Determine the (x, y) coordinate at the center of the cell enclosing the given text.  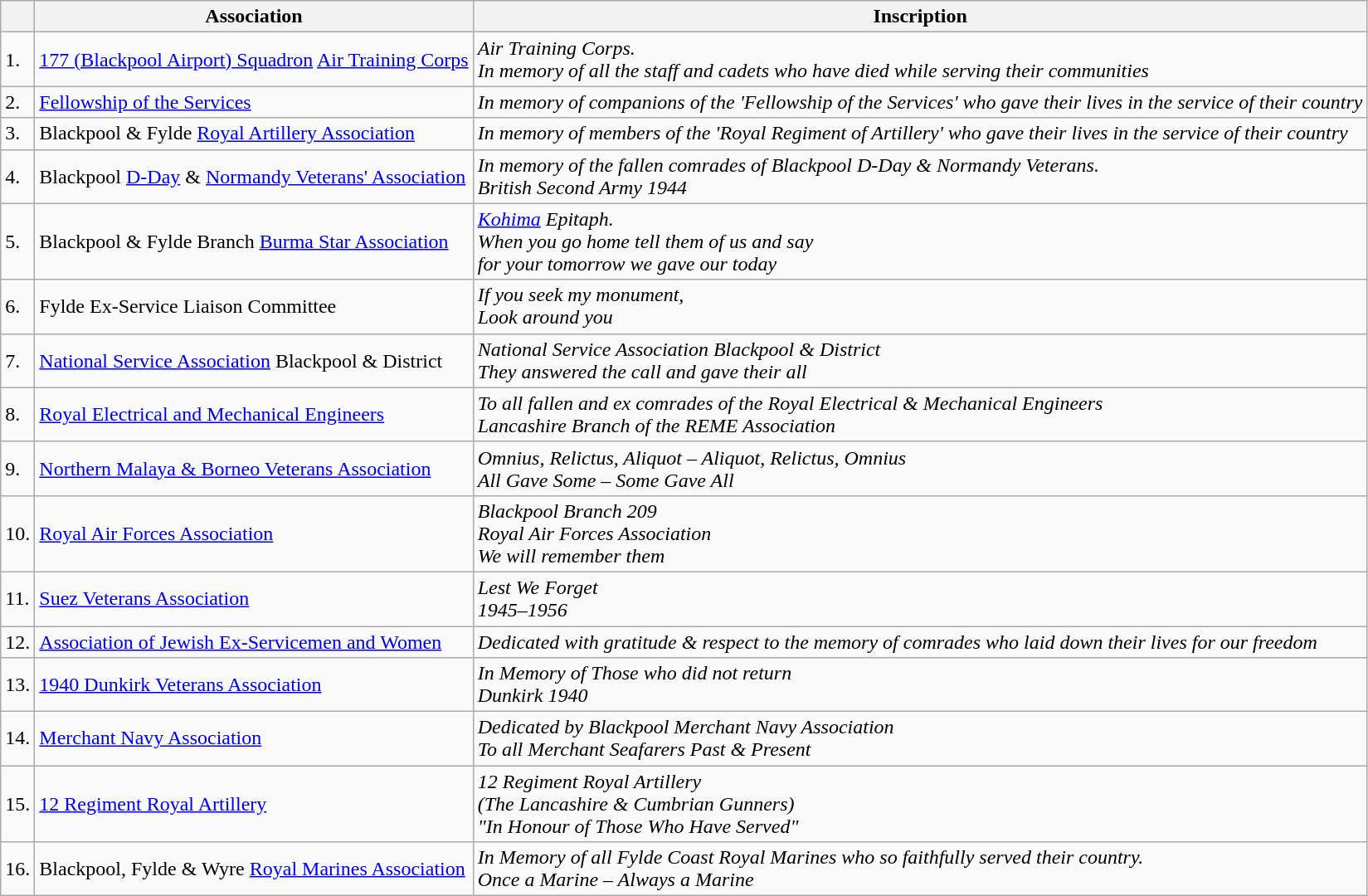
4. (18, 176)
7. (18, 360)
10. (18, 533)
5. (18, 241)
Omnius, Relictus, Aliquot – Aliquot, Relictus, Omnius All Gave Some – Some Gave All (920, 468)
Inscription (920, 17)
Air Training Corps. In memory of all the staff and cadets who have died while serving their communities (920, 60)
16. (18, 869)
Suez Veterans Association (254, 599)
11. (18, 599)
Blackpool & Fylde Branch Burma Star Association (254, 241)
Blackpool D-Day & Normandy Veterans' Association (254, 176)
Blackpool Branch 209 Royal Air Forces Association We will remember them (920, 533)
To all fallen and ex comrades of the Royal Electrical & Mechanical Engineers Lancashire Branch of the REME Association (920, 415)
13. (18, 685)
National Service Association Blackpool & District They answered the call and gave their all (920, 360)
Kohima Epitaph. When you go home tell them of us and say for your tomorrow we gave our today (920, 241)
Fellowship of the Services (254, 102)
Merchant Navy Association (254, 738)
Dedicated with gratitude & respect to the memory of comrades who laid down their lives for our freedom (920, 641)
Association of Jewish Ex-Servicemen and Women (254, 641)
2. (18, 102)
9. (18, 468)
In Memory of Those who did not return Dunkirk 1940 (920, 685)
In memory of companions of the 'Fellowship of the Services' who gave their lives in the service of their country (920, 102)
3. (18, 134)
Royal Air Forces Association (254, 533)
If you seek my monument, Look around you (920, 307)
1. (18, 60)
12 Regiment Royal Artillery (The Lancashire & Cumbrian Gunners) "In Honour of Those Who Have Served" (920, 804)
Lest We Forget 1945–1956 (920, 599)
Northern Malaya & Borneo Veterans Association (254, 468)
15. (18, 804)
In Memory of all Fylde Coast Royal Marines who so faithfully served their country. Once a Marine – Always a Marine (920, 869)
In memory of the fallen comrades of Blackpool D-Day & Normandy Veterans. British Second Army 1944 (920, 176)
Blackpool & Fylde Royal Artillery Association (254, 134)
Association (254, 17)
1940 Dunkirk Veterans Association (254, 685)
National Service Association Blackpool & District (254, 360)
14. (18, 738)
Royal Electrical and Mechanical Engineers (254, 415)
6. (18, 307)
Fylde Ex-Service Liaison Committee (254, 307)
12 Regiment Royal Artillery (254, 804)
12. (18, 641)
Dedicated by Blackpool Merchant Navy Association To all Merchant Seafarers Past & Present (920, 738)
177 (Blackpool Airport) Squadron Air Training Corps (254, 60)
Blackpool, Fylde & Wyre Royal Marines Association (254, 869)
8. (18, 415)
In memory of members of the 'Royal Regiment of Artillery' who gave their lives in the service of their country (920, 134)
